Locate the cell with the specified text and output its [X, Y] center coordinate. 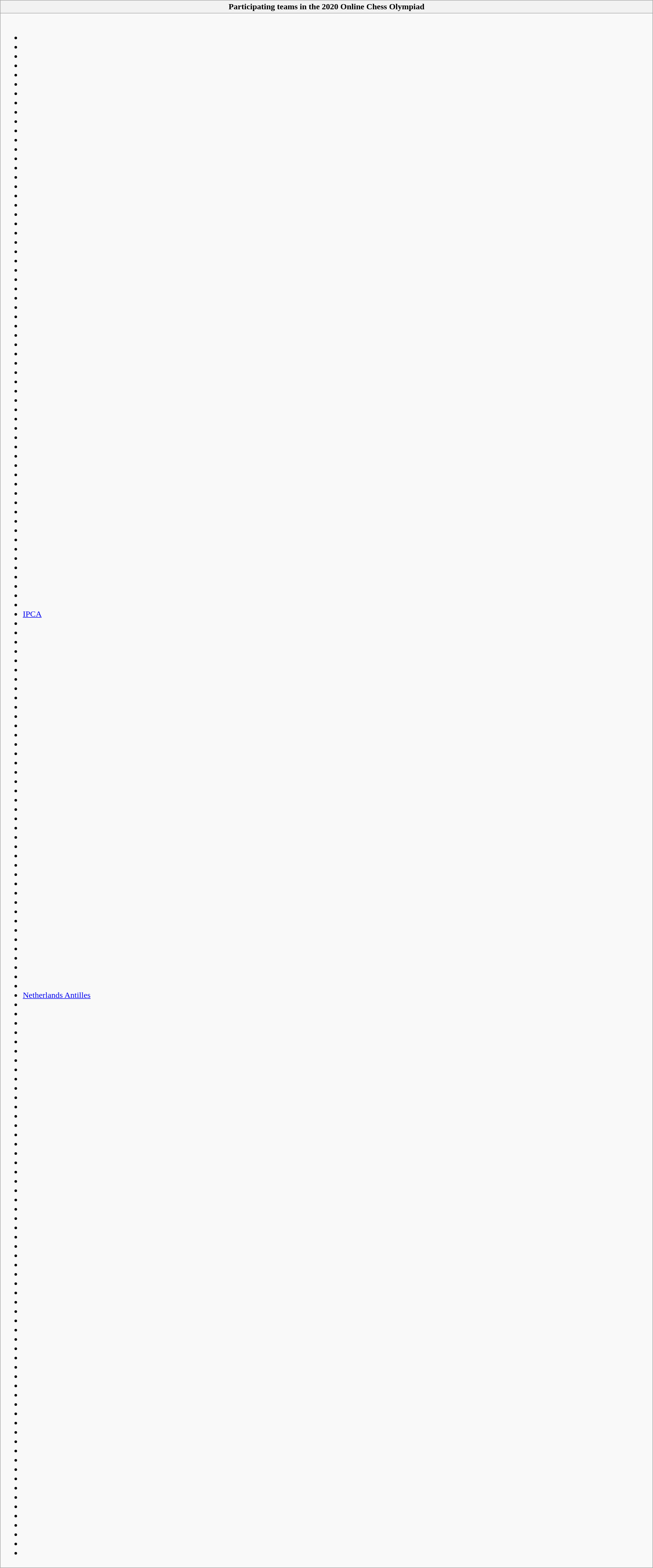
Participating teams in the 2020 Online Chess Olympiad [326, 7]
IPCA Netherlands Antilles [326, 791]
